Find where the given text appears and provide that cell's center as [X, Y] coordinate. 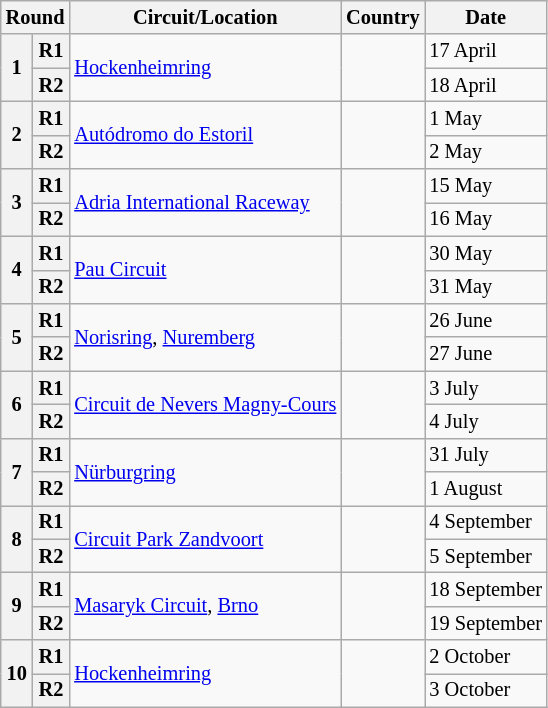
1 [17, 68]
Country [382, 17]
1 August [485, 489]
Date [485, 17]
4 July [485, 421]
Round [36, 17]
Circuit Park Zandvoort [205, 538]
3 July [485, 388]
5 [17, 336]
4 [17, 270]
31 May [485, 287]
15 May [485, 186]
Masaryk Circuit, Brno [205, 606]
Nürburgring [205, 472]
2 May [485, 152]
18 September [485, 589]
4 September [485, 522]
7 [17, 472]
6 [17, 404]
5 September [485, 556]
26 June [485, 320]
2 October [485, 657]
Autódromo do Estoril [205, 134]
10 [17, 674]
16 May [485, 219]
30 May [485, 253]
Circuit/Location [205, 17]
17 April [485, 51]
Circuit de Nevers Magny-Cours [205, 404]
Norisring, Nuremberg [205, 336]
9 [17, 606]
Adria International Raceway [205, 202]
8 [17, 538]
2 [17, 134]
3 October [485, 690]
19 September [485, 623]
3 [17, 202]
31 July [485, 455]
18 April [485, 85]
1 May [485, 118]
27 June [485, 354]
Pau Circuit [205, 270]
